Locate the cell with the specified text and output its [X, Y] center coordinate. 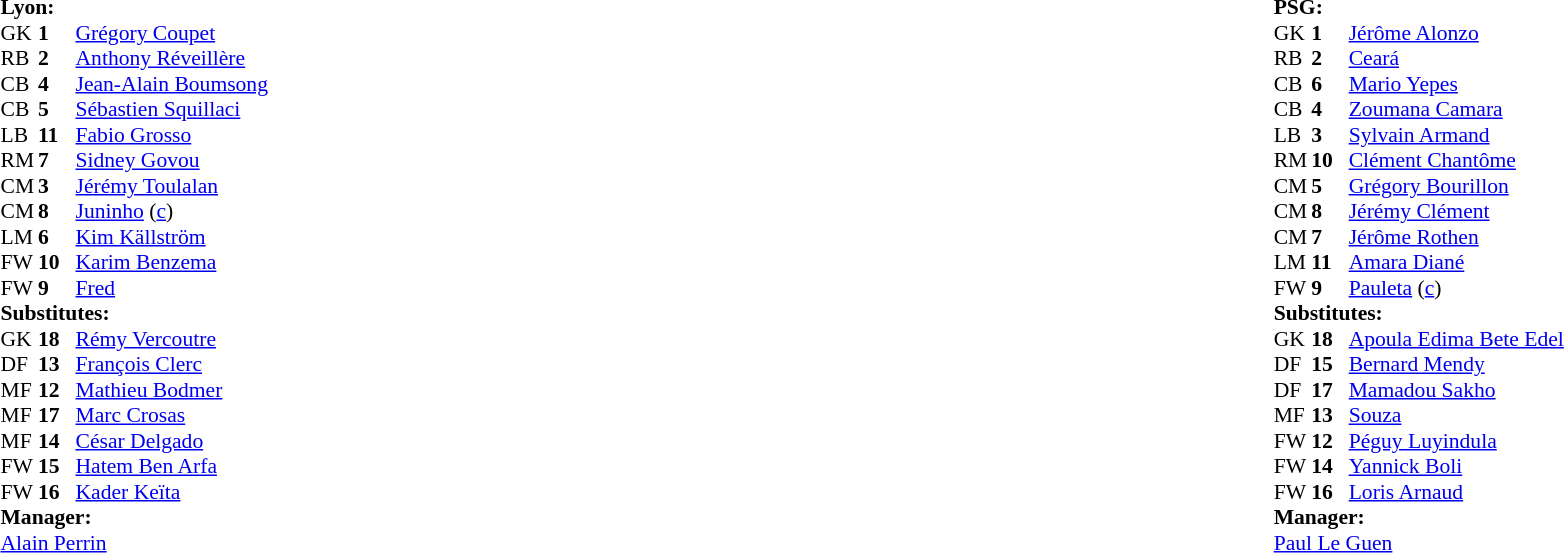
Clément Chantôme [1456, 161]
Grégory Coupet [172, 33]
Anthony Réveillère [172, 59]
Loris Arnaud [1456, 492]
Jérémy Toulalan [172, 186]
Sébastien Squillaci [172, 109]
Sylvain Armand [1456, 135]
Jérôme Rothen [1456, 237]
Kader Keïta [172, 492]
Apoula Edima Bete Edel [1456, 339]
Péguy Luyindula [1456, 441]
Jean-Alain Boumsong [172, 84]
César Delgado [172, 441]
Ceará [1456, 59]
Kim Källström [172, 237]
Pauleta (c) [1456, 288]
Yannick Boli [1456, 467]
Fabio Grosso [172, 135]
Juninho (c) [172, 211]
Mamadou Sakho [1456, 390]
Zoumana Camara [1456, 109]
Jérôme Alonzo [1456, 33]
Grégory Bourillon [1456, 186]
Amara Diané [1456, 263]
François Clerc [172, 365]
Mathieu Bodmer [172, 390]
Rémy Vercoutre [172, 339]
Sidney Govou [172, 161]
Fred [172, 288]
Bernard Mendy [1456, 365]
Karim Benzema [172, 263]
Souza [1456, 415]
Hatem Ben Arfa [172, 467]
Marc Crosas [172, 415]
Jérémy Clément [1456, 211]
Mario Yepes [1456, 84]
